Output the [x, y] coordinate of the center of the cell containing the given text.  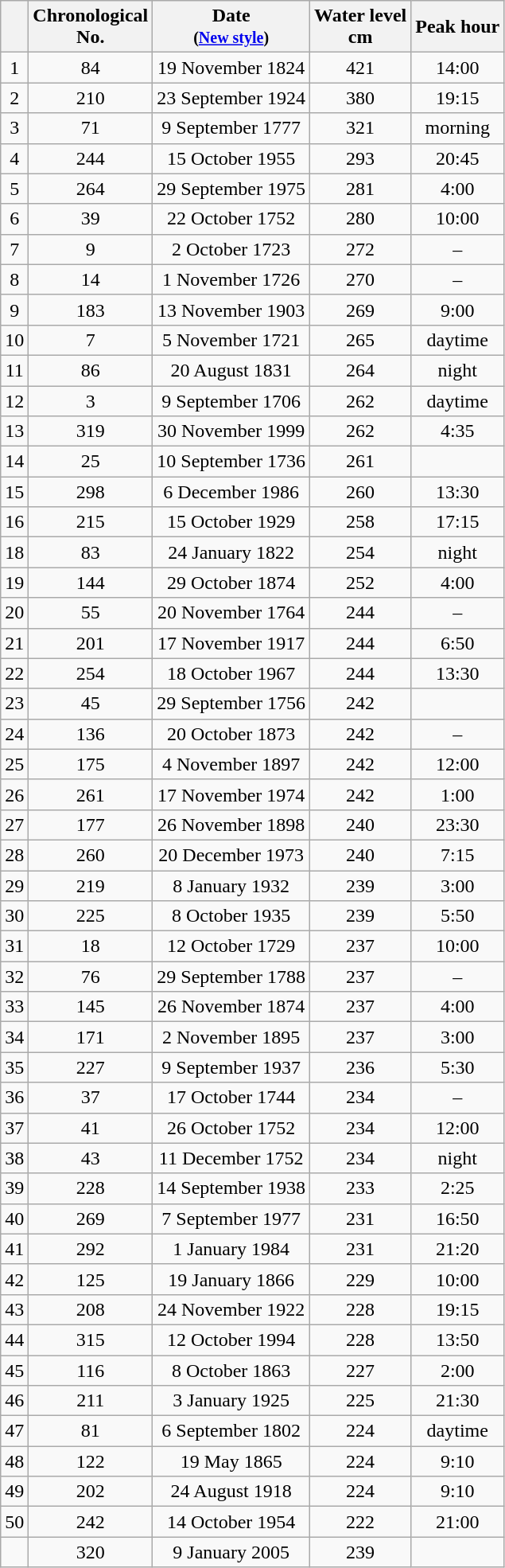
8 January 1932 [231, 886]
Chronological No. [91, 27]
252 [359, 583]
5 [14, 189]
21:00 [458, 1522]
40 [14, 1219]
83 [91, 552]
8 October 1863 [231, 1370]
210 [91, 98]
24 January 1822 [231, 552]
315 [91, 1340]
229 [359, 1279]
21 [14, 643]
14:00 [458, 68]
14 October 1954 [231, 1522]
Water level cm [359, 27]
319 [91, 431]
1:00 [458, 794]
281 [359, 189]
11 December 1752 [231, 1158]
5:50 [458, 916]
6 September 1802 [231, 1431]
76 [91, 977]
morning [458, 128]
233 [359, 1188]
8 [14, 279]
145 [91, 1007]
29 September 1975 [231, 189]
33 [14, 1007]
183 [91, 310]
321 [359, 128]
22 [14, 673]
6 [14, 219]
19 May 1865 [231, 1461]
16:50 [458, 1219]
175 [91, 764]
2 [14, 98]
23:30 [458, 825]
2 October 1723 [231, 249]
29 October 1874 [231, 583]
31 [14, 946]
208 [91, 1309]
13 November 1903 [231, 310]
23 [14, 704]
30 [14, 916]
44 [14, 1340]
20 November 1764 [231, 613]
2:25 [458, 1188]
29 September 1756 [231, 704]
421 [359, 68]
272 [359, 249]
380 [359, 98]
10 September 1736 [231, 462]
49 [14, 1492]
15 October 1929 [231, 522]
71 [91, 128]
13:50 [458, 1340]
27 [14, 825]
280 [359, 219]
26 [14, 794]
Peak hour [458, 27]
293 [359, 158]
84 [91, 68]
20 December 1973 [231, 855]
222 [359, 1522]
320 [91, 1552]
4 November 1897 [231, 764]
81 [91, 1431]
17 November 1974 [231, 794]
23 September 1924 [231, 98]
2:00 [458, 1370]
13 [14, 431]
1 January 1984 [231, 1249]
24 August 1918 [231, 1492]
9 September 1937 [231, 1067]
219 [91, 886]
26 November 1898 [231, 825]
12 October 1729 [231, 946]
298 [91, 492]
19 January 1866 [231, 1279]
35 [14, 1067]
211 [91, 1401]
42 [14, 1279]
21:30 [458, 1401]
177 [91, 825]
50 [14, 1522]
24 [14, 734]
5 November 1721 [231, 340]
1 November 1726 [231, 279]
8 October 1935 [231, 916]
125 [91, 1279]
29 [14, 886]
19 November 1824 [231, 68]
11 [14, 370]
26 November 1874 [231, 1007]
34 [14, 1037]
201 [91, 643]
236 [359, 1067]
46 [14, 1401]
144 [91, 583]
47 [14, 1431]
38 [14, 1158]
24 November 1922 [231, 1309]
20:45 [458, 158]
14 September 1938 [231, 1188]
19 [14, 583]
17:15 [458, 522]
17 October 1744 [231, 1098]
270 [359, 279]
6:50 [458, 643]
6 December 1986 [231, 492]
215 [91, 522]
30 November 1999 [231, 431]
12 [14, 400]
55 [91, 613]
9 September 1777 [231, 128]
21:20 [458, 1249]
86 [91, 370]
20 August 1831 [231, 370]
18 October 1967 [231, 673]
5:30 [458, 1067]
20 [14, 613]
15 [14, 492]
265 [359, 340]
1 [14, 68]
48 [14, 1461]
10 [14, 340]
202 [91, 1492]
28 [14, 855]
4:35 [458, 431]
171 [91, 1037]
15 October 1955 [231, 158]
292 [91, 1249]
122 [91, 1461]
12 October 1994 [231, 1340]
36 [14, 1098]
20 October 1873 [231, 734]
7:15 [458, 855]
258 [359, 522]
17 November 1917 [231, 643]
7 September 1977 [231, 1219]
136 [91, 734]
9:00 [458, 310]
9 January 2005 [231, 1552]
22 October 1752 [231, 219]
32 [14, 977]
Date (New style) [231, 27]
2 November 1895 [231, 1037]
4 [14, 158]
116 [91, 1370]
9 September 1706 [231, 400]
16 [14, 522]
3 January 1925 [231, 1401]
26 October 1752 [231, 1128]
29 September 1788 [231, 977]
